Scan for the cell matching the given text and deliver its (X, Y) coordinate at center. 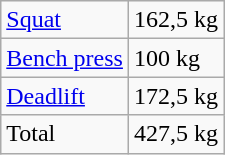
Deadlift (65, 96)
Bench press (65, 58)
172,5 kg (176, 96)
100 kg (176, 58)
162,5 kg (176, 20)
427,5 kg (176, 134)
Squat (65, 20)
Total (65, 134)
